Return (x, y) of the center of cell containing provided text 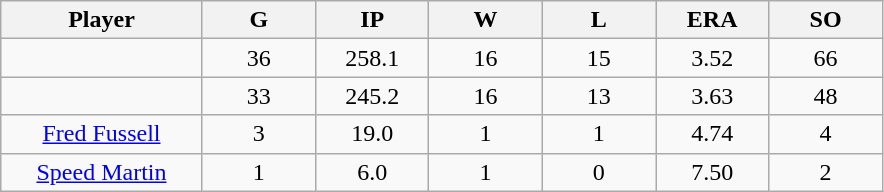
7.50 (712, 172)
3.52 (712, 58)
6.0 (372, 172)
W (486, 20)
66 (826, 58)
4 (826, 134)
L (598, 20)
IP (372, 20)
Player (102, 20)
13 (598, 96)
15 (598, 58)
ERA (712, 20)
258.1 (372, 58)
Speed Martin (102, 172)
2 (826, 172)
33 (258, 96)
Fred Fussell (102, 134)
0 (598, 172)
3.63 (712, 96)
4.74 (712, 134)
36 (258, 58)
48 (826, 96)
3 (258, 134)
G (258, 20)
SO (826, 20)
245.2 (372, 96)
19.0 (372, 134)
